Return [x, y] of the center of cell containing provided text 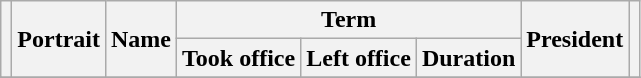
Name [140, 39]
Left office [359, 58]
President [575, 39]
Term [349, 20]
Took office [239, 58]
Duration [468, 58]
Portrait [59, 39]
